Detect which cell encompasses the target text, then output its (x, y) center coordinate. 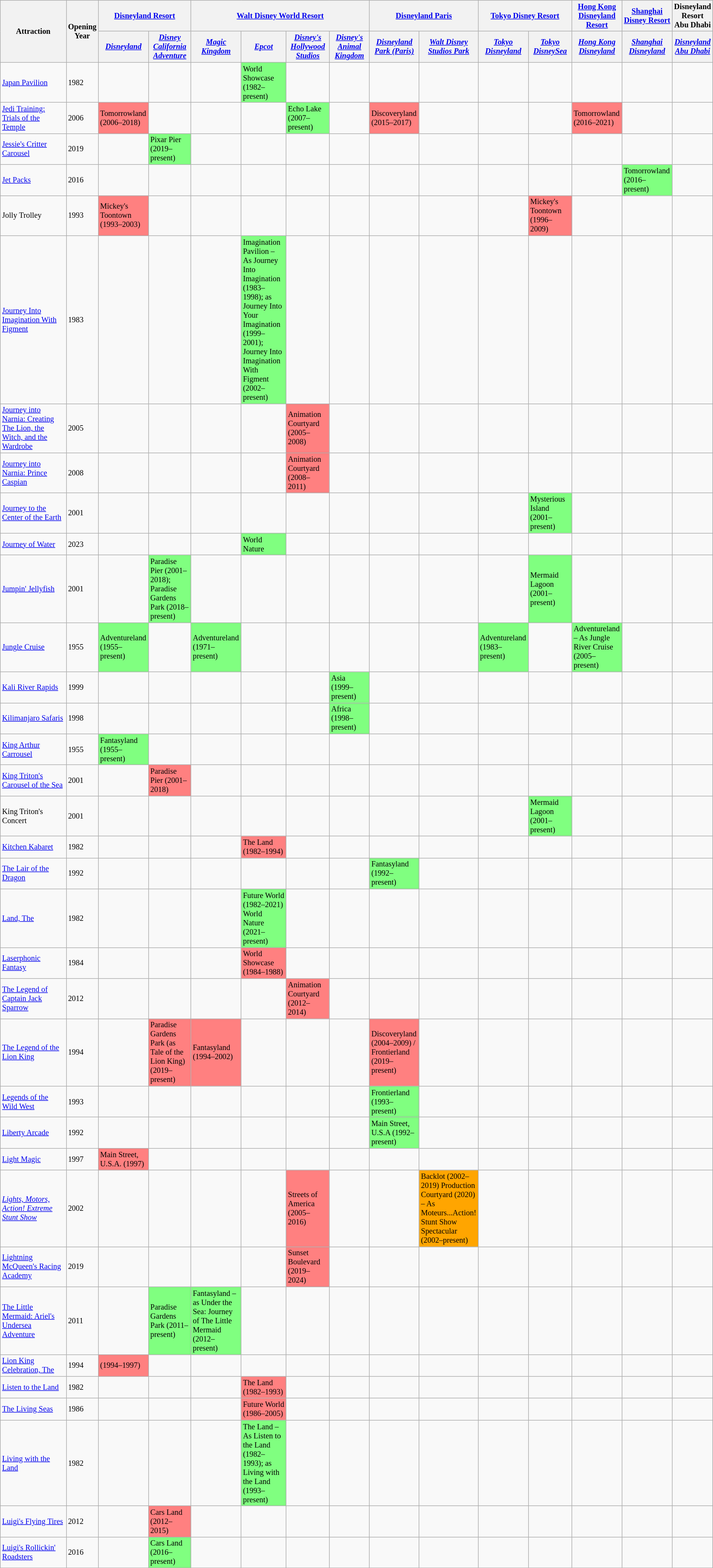
Fantasyland (1994–2002) (216, 1052)
Disneyland Resort Abu Dhabi (693, 16)
Main Street, U.S.A. (1997) (124, 1159)
Cars Land (2012–2015) (170, 1521)
Shanghai Disney Resort (647, 16)
Disney's Hollywood Studios (308, 47)
Fantasyland (1955–present) (124, 749)
Fantasyland (1992–present) (395, 873)
Disney California Adventure (170, 47)
1984 (82, 963)
Attraction (33, 31)
Hong Kong Disneyland Resort (597, 16)
Journey Into Imagination With Figment (33, 320)
Magic Kingdom (216, 47)
Jet Packs (33, 180)
Paradise Pier (2001–2018) (170, 780)
World Nature (264, 544)
(1994–1997) (124, 1365)
Legends of the Wild West (33, 1102)
The Living Seas (33, 1409)
King Arthur Carrousel (33, 749)
World Showcase (1984–1988) (264, 963)
1999 (82, 687)
The Land – As Listen to the Land (1982–1993); as Living with the Land (1993–present) (264, 1463)
Disneyland (124, 47)
Lightning McQueen's Racing Academy (33, 1267)
Adventureland – As Jungle River Cruise (2005–present) (597, 647)
Disneyland Park (Paris) (395, 47)
The Land (1982–1993) (264, 1387)
The Little Mermaid: Ariel's Undersea Adventure (33, 1321)
Tokyo DisneySea (550, 47)
Tokyo Disney Resort (525, 16)
Journey to the Center of the Earth (33, 513)
Asia (1999–present) (349, 687)
Tomorrowland (2006–2018) (124, 118)
1998 (82, 718)
Sunset Boulevard (2019–2024) (308, 1267)
Luigi's Rollickin' Roadsters (33, 1552)
Disneyland Paris (424, 16)
Walt Disney World Resort (280, 16)
Liberty Arcade (33, 1132)
2006 (82, 118)
King Triton's Concert (33, 816)
Future World (1982–2021) World Nature (2021–present) (264, 918)
Animation Courtyard (2008–2011) (308, 473)
The Legend of the Lion King (33, 1052)
Pixar Pier (2019–present) (170, 149)
Land, The (33, 918)
Jedi Training: Trials of the Temple (33, 118)
Hong Kong Disneyland (597, 47)
Living with the Land (33, 1463)
Main Street, U.S.A (1992–present) (395, 1132)
Shanghai Disneyland (647, 47)
2005 (82, 428)
Journey into Narnia: Creating The Lion, the Witch, and the Wardrobe (33, 428)
Paradise Gardens Park (as Tale of the Lion King) (2019–present) (170, 1052)
Animation Courtyard (2012–2014) (308, 998)
Epcot (264, 47)
Paradise Pier (2001–2018); Paradise Gardens Park (2018–present) (170, 589)
Adventureland (1971–present) (216, 647)
Tomorrowland (2016–present) (647, 180)
Jolly Trolley (33, 215)
Echo Lake (2007–present) (308, 118)
Jungle Cruise (33, 647)
World Showcase (1982–present) (264, 82)
Light Magic (33, 1159)
Backlot (2002–2019) Production Courtyard (2020) – As Moteurs...Action! Stunt Show Spectacular (2002–present) (449, 1208)
Cars Land (2016–present) (170, 1552)
Tokyo Disneyland (503, 47)
Frontierland (1993–present) (395, 1102)
Journey into Narnia: Prince Caspian (33, 473)
The Legend of Captain Jack Sparrow (33, 998)
2008 (82, 473)
Streets of America (2005–2016) (308, 1208)
Kitchen Kabaret (33, 847)
Adventureland (1955–present) (124, 647)
2023 (82, 544)
Walt Disney Studios Park (449, 47)
Jumpin' Jellyfish (33, 589)
Listen to the Land (33, 1387)
Mickey's Toontown (1993–2003) (124, 215)
Discoveryland (2004–2009) / Frontierland (2019–present) (395, 1052)
Disneyland Abu Dhabi (693, 47)
Kali River Rapids (33, 687)
Disney's Animal Kingdom (349, 47)
2002 (82, 1208)
Disneyland Resort (145, 16)
Africa (1998–present) (349, 718)
1997 (82, 1159)
Mickey's Toontown (1996–2009) (550, 215)
The Lair of the Dragon (33, 873)
Discoveryland (2015–2017) (395, 118)
Tomorrowland (2016–2021) (597, 118)
Kilimanjaro Safaris (33, 718)
2011 (82, 1321)
1983 (82, 320)
The Land (1982–1994) (264, 847)
Adventureland (1983–present) (503, 647)
Fantasyland – as Under the Sea: Journey of The Little Mermaid (2012–present) (216, 1321)
Laserphonic Fantasy (33, 963)
Opening Year (82, 31)
1986 (82, 1409)
Jessie's Critter Carousel (33, 149)
Paradise Gardens Park (2011–present) (170, 1321)
Animation Courtyard (2005–2008) (308, 428)
King Triton's Carousel of the Sea (33, 780)
Journey of Water (33, 544)
Japan Pavilion (33, 82)
Lights, Motors, Action! Extreme Stunt Show (33, 1208)
Luigi's Flying Tires (33, 1521)
Future World (1986–2005) (264, 1409)
Mysterious Island (2001–present) (550, 513)
Lion King Celebration, The (33, 1365)
